Detect which cell encompasses the target text, then output its (X, Y) center coordinate. 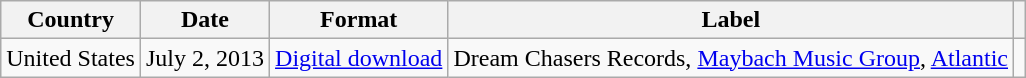
Format (359, 20)
Digital download (359, 58)
Country (71, 20)
Label (731, 20)
Date (204, 20)
United States (71, 58)
July 2, 2013 (204, 58)
Dream Chasers Records, Maybach Music Group, Atlantic (731, 58)
